Return the [X, Y] coordinate for the center point of the cell that contains the specified text.  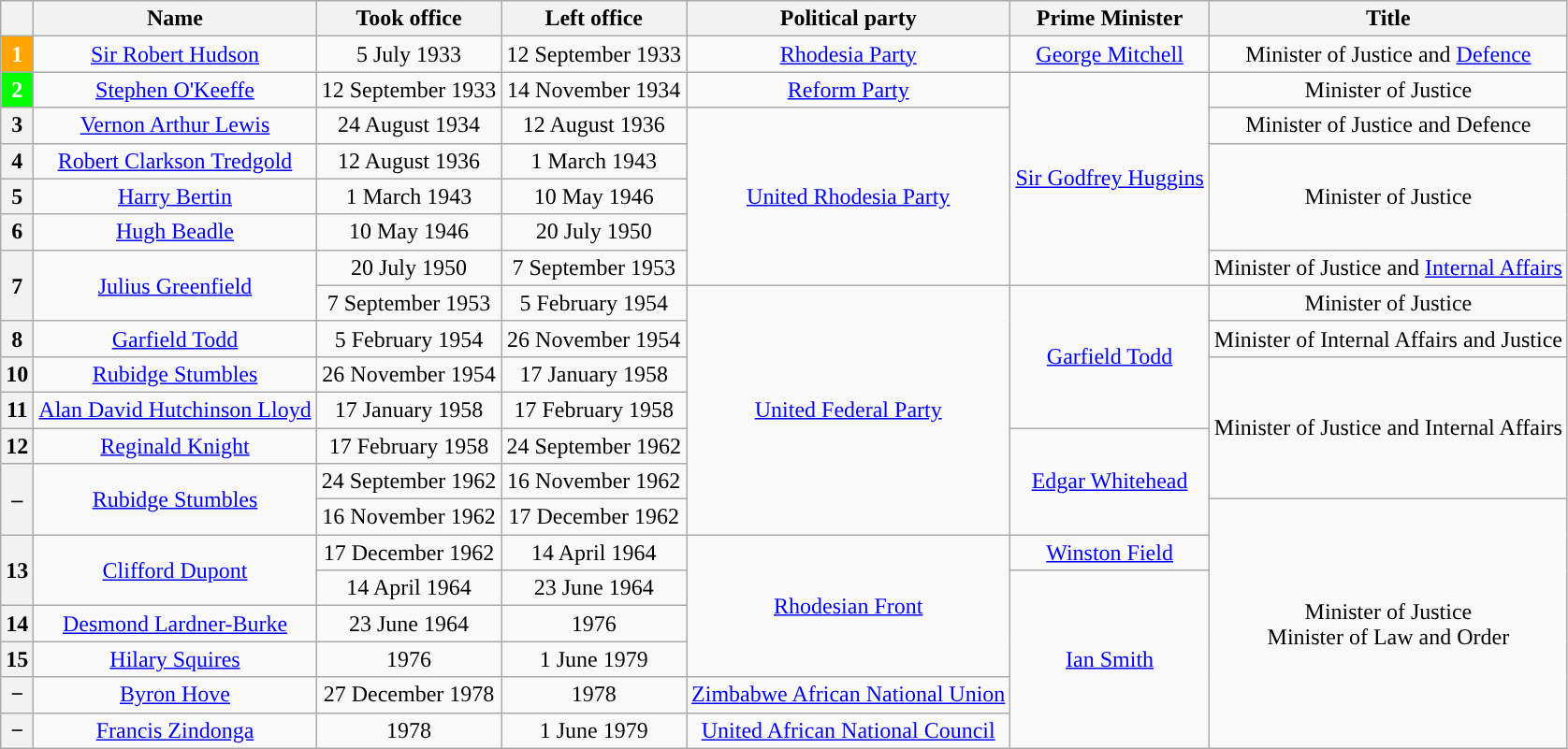
27 December 1978 [409, 695]
Reform Party [849, 90]
7 [17, 285]
Robert Clarkson Tredgold [175, 161]
Minister of Internal Affairs and Justice [1388, 338]
Edgar Whitehead [1110, 482]
5 July 1933 [409, 54]
6 [17, 232]
Minister of JusticeMinister of Law and Order [1388, 624]
Sir Godfrey Huggins [1110, 179]
Clifford Dupont [175, 570]
Left office [594, 19]
3 [17, 125]
Title [1388, 19]
12 [17, 446]
Desmond Lardner-Burke [175, 624]
Prime Minister [1110, 19]
Ian Smith [1110, 659]
5 [17, 196]
Name [175, 19]
Political party [849, 19]
10 [17, 374]
Stephen O'Keeffe [175, 90]
24 August 1934 [409, 125]
United Federal Party [849, 410]
1 [17, 54]
George Mitchell [1110, 54]
14 November 1934 [594, 90]
Hugh Beadle [175, 232]
Julius Greenfield [175, 285]
2 [17, 90]
14 [17, 624]
– [17, 499]
Vernon Arthur Lewis [175, 125]
United African National Council [849, 730]
Took office [409, 19]
11 [17, 410]
Hilary Squires [175, 659]
Sir Robert Hudson [175, 54]
Alan David Hutchinson Lloyd [175, 410]
Francis Zindonga [175, 730]
Byron Hove [175, 695]
Zimbabwe African National Union [849, 695]
United Rhodesia Party [849, 196]
Rhodesia Party [849, 54]
Harry Bertin [175, 196]
Winston Field [1110, 553]
4 [17, 161]
13 [17, 570]
8 [17, 338]
Reginald Knight [175, 446]
15 [17, 659]
Rhodesian Front [849, 606]
